Capture the cell that displays the provided text and extract its [X, Y] central coordinate. 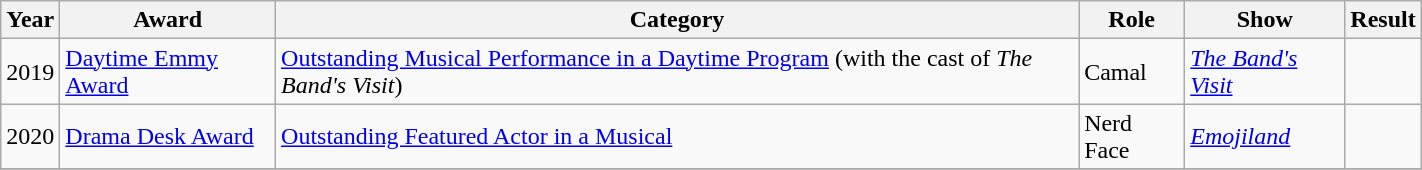
Emojiland [1265, 136]
Award [168, 20]
Category [678, 20]
Show [1265, 20]
2019 [30, 72]
The Band's Visit [1265, 72]
Outstanding Featured Actor in a Musical [678, 136]
Outstanding Musical Performance in a Daytime Program (with the cast of The Band's Visit) [678, 72]
Drama Desk Award [168, 136]
Role [1132, 20]
2020 [30, 136]
Year [30, 20]
Camal [1132, 72]
Result [1383, 20]
Nerd Face [1132, 136]
Daytime Emmy Award [168, 72]
